Extract the [x, y] coordinate from the center of the cell holding the provided text.  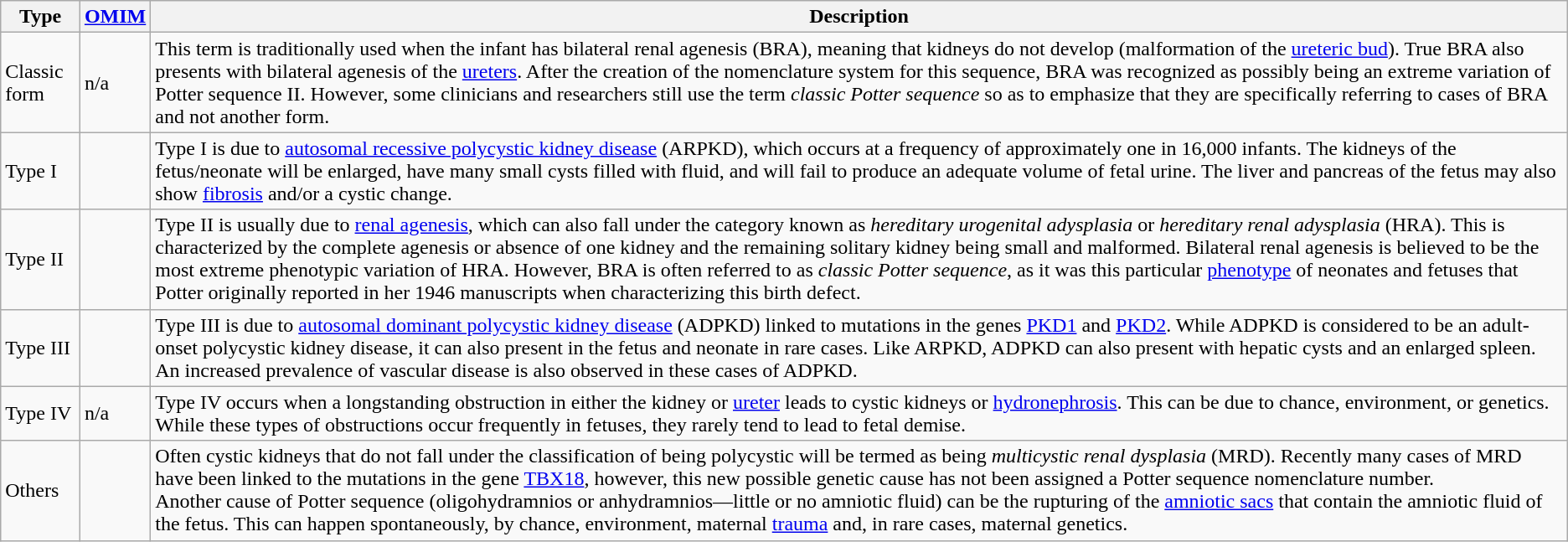
Classic form [40, 82]
Type III [40, 348]
Description [859, 17]
Others [40, 491]
Type II [40, 260]
Type [40, 17]
Type I [40, 171]
OMIM [115, 17]
Type IV [40, 414]
